Search for the cell housing the specified text and yield its (x, y) center coordinate. 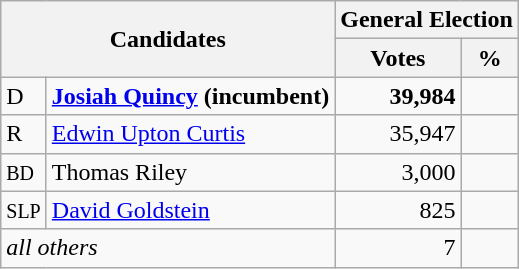
SLP (24, 210)
Votes (398, 58)
Candidates (168, 39)
General Election (427, 20)
all others (168, 248)
7 (398, 248)
35,947 (398, 134)
825 (398, 210)
Thomas Riley (190, 172)
David Goldstein (190, 210)
D (24, 96)
39,984 (398, 96)
Edwin Upton Curtis (190, 134)
% (490, 58)
R (24, 134)
Josiah Quincy (incumbent) (190, 96)
BD (24, 172)
3,000 (398, 172)
